Extract the [x, y] coordinate from the center of the cell holding the provided text.  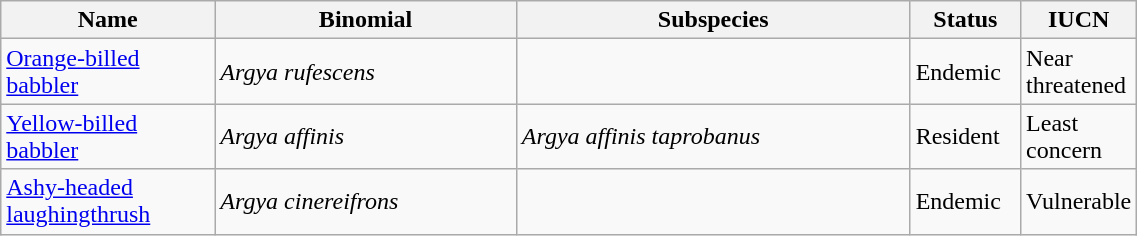
IUCN [1079, 20]
Ashy-headed laughingthrush [108, 202]
Name [108, 20]
Yellow-billed babbler [108, 136]
Resident [965, 136]
Argya affinis [366, 136]
Argya affinis taprobanus [713, 136]
Subspecies [713, 20]
Near threatened [1079, 72]
Status [965, 20]
Argya rufescens [366, 72]
Least concern [1079, 136]
Orange-billed babbler [108, 72]
Binomial [366, 20]
Vulnerable [1079, 202]
Argya cinereifrons [366, 202]
